Capture the cell that displays the provided text and extract its (X, Y) central coordinate. 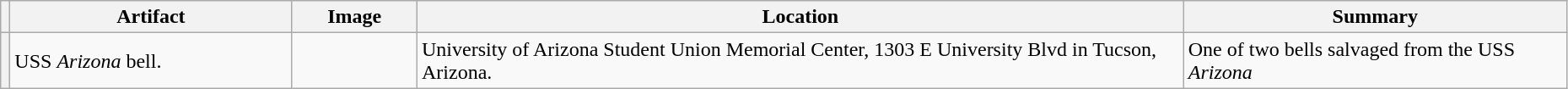
Artifact (151, 17)
Summary (1375, 17)
Location (801, 17)
Image (354, 17)
USS Arizona bell. (151, 61)
University of Arizona Student Union Memorial Center, 1303 E University Blvd in Tucson, Arizona. (801, 61)
One of two bells salvaged from the USS Arizona (1375, 61)
